Detect which cell encompasses the target text, then output its (X, Y) center coordinate. 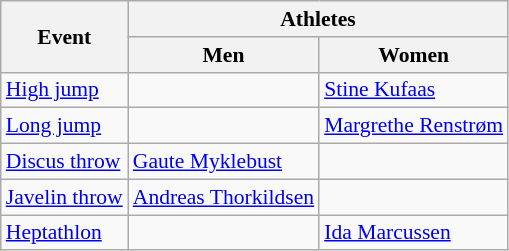
High jump (64, 90)
Discus throw (64, 162)
Long jump (64, 126)
Stine Kufaas (414, 90)
Gaute Myklebust (224, 162)
Ida Marcussen (414, 233)
Margrethe Renstrøm (414, 126)
Javelin throw (64, 197)
Women (414, 55)
Andreas Thorkildsen (224, 197)
Athletes (318, 19)
Heptathlon (64, 233)
Event (64, 36)
Men (224, 55)
